Find where the given text appears and provide that cell's center as [X, Y] coordinate. 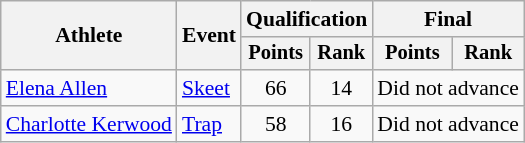
Charlotte Kerwood [89, 124]
16 [341, 124]
Athlete [89, 36]
Elena Allen [89, 88]
Skeet [209, 88]
66 [276, 88]
Trap [209, 124]
Qualification [306, 19]
Event [209, 36]
14 [341, 88]
Final [448, 19]
58 [276, 124]
